Locate the cell with the specified text and output its (X, Y) center coordinate. 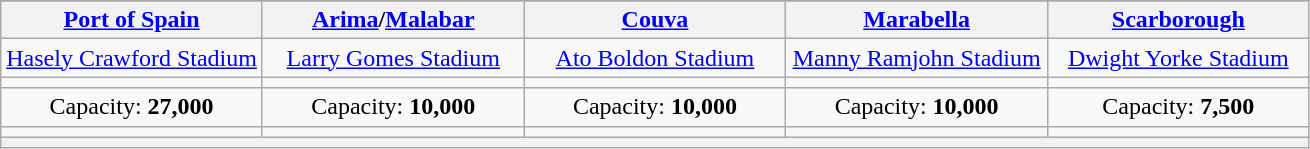
Arima/Malabar (393, 20)
Larry Gomes Stadium (393, 58)
Capacity: 27,000 (132, 107)
Capacity: 7,500 (1178, 107)
Scarborough (1178, 20)
Ato Boldon Stadium (655, 58)
Marabella (917, 20)
Dwight Yorke Stadium (1178, 58)
Couva (655, 20)
Hasely Crawford Stadium (132, 58)
Manny Ramjohn Stadium (917, 58)
Port of Spain (132, 20)
